Return [X, Y] of the center of cell containing provided text 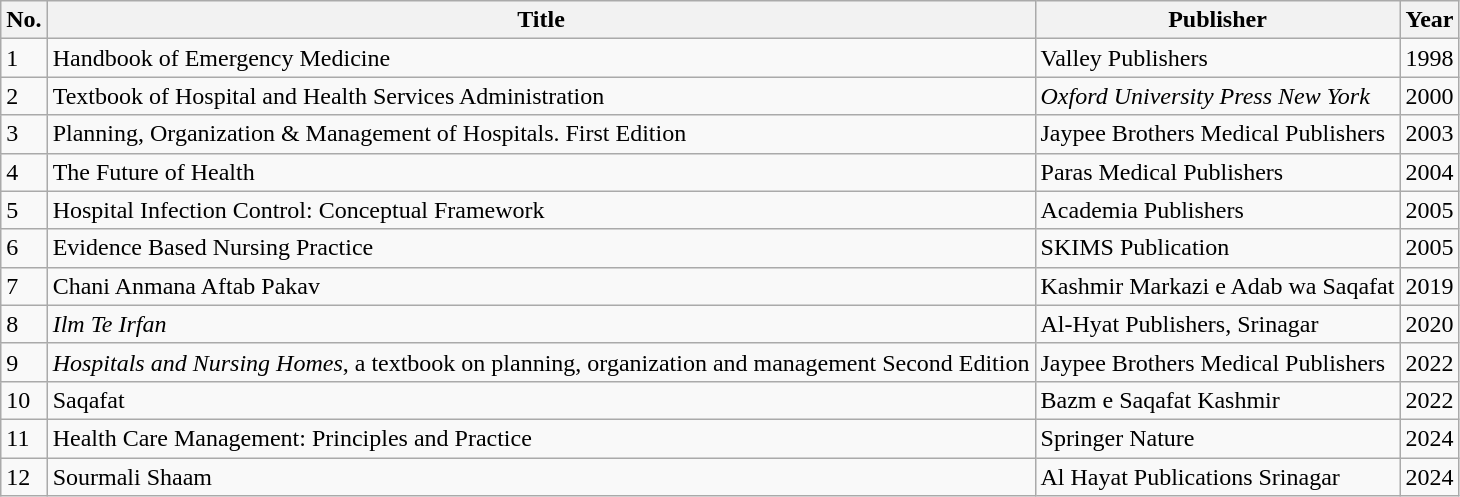
Year [1430, 20]
Planning, Organization & Management of Hospitals. First Edition [541, 134]
1 [24, 58]
6 [24, 248]
Handbook of Emergency Medicine [541, 58]
Health Care Management: Principles and Practice [541, 438]
Hospitals and Nursing Homes, a textbook on planning, organization and management Second Edition [541, 362]
Paras Medical Publishers [1218, 172]
Publisher [1218, 20]
Bazm e Saqafat Kashmir [1218, 400]
2004 [1430, 172]
7 [24, 286]
2003 [1430, 134]
3 [24, 134]
Saqafat [541, 400]
Sourmali Shaam [541, 477]
Hospital Infection Control: Conceptual Framework [541, 210]
Academia Publishers [1218, 210]
Ilm Te Irfan [541, 324]
2020 [1430, 324]
Title [541, 20]
Evidence Based Nursing Practice [541, 248]
Springer Nature [1218, 438]
2000 [1430, 96]
9 [24, 362]
SKIMS Publication [1218, 248]
No. [24, 20]
Al-Hyat Publishers, Srinagar [1218, 324]
1998 [1430, 58]
Kashmir Markazi e Adab wa Saqafat [1218, 286]
5 [24, 210]
4 [24, 172]
10 [24, 400]
Valley Publishers [1218, 58]
2019 [1430, 286]
12 [24, 477]
Chani Anmana Aftab Pakav [541, 286]
Textbook of Hospital and Health Services Administration [541, 96]
2 [24, 96]
8 [24, 324]
Oxford University Press New York [1218, 96]
11 [24, 438]
The Future of Health [541, 172]
Al Hayat Publications Srinagar [1218, 477]
